Detect which cell encompasses the target text, then output its [x, y] center coordinate. 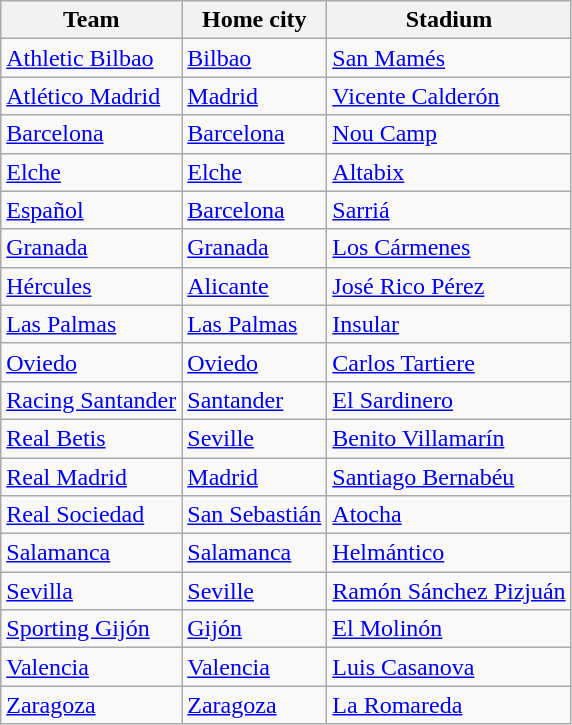
Atlético Madrid [92, 96]
San Mamés [449, 58]
Santander [254, 400]
Team [92, 20]
Hércules [92, 286]
El Sardinero [449, 400]
Bilbao [254, 58]
Athletic Bilbao [92, 58]
Insular [449, 324]
Sevilla [92, 591]
Real Sociedad [92, 515]
Stadium [449, 20]
Vicente Calderón [449, 96]
Luis Casanova [449, 667]
Los Cármenes [449, 248]
Sarriá [449, 210]
Gijón [254, 629]
Español [92, 210]
Helmántico [449, 553]
San Sebastián [254, 515]
Atocha [449, 515]
El Molinón [449, 629]
Real Madrid [92, 477]
Home city [254, 20]
Nou Camp [449, 134]
Real Betis [92, 438]
Alicante [254, 286]
Sporting Gijón [92, 629]
Altabix [449, 172]
Racing Santander [92, 400]
Santiago Bernabéu [449, 477]
Benito Villamarín [449, 438]
José Rico Pérez [449, 286]
La Romareda [449, 705]
Ramón Sánchez Pizjuán [449, 591]
Carlos Tartiere [449, 362]
